Output the (X, Y) coordinate of the center of the cell containing the given text.  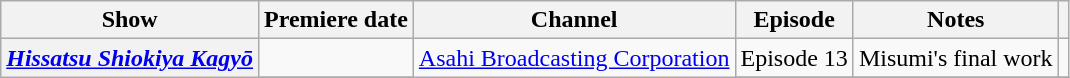
Episode (794, 20)
Notes (956, 20)
Channel (574, 20)
Asahi Broadcasting Corporation (574, 58)
Premiere date (336, 20)
Misumi's final work (956, 58)
Show (130, 20)
Episode 13 (794, 58)
Hissatsu Shiokiya Kagyō (130, 58)
